Identify which cell holds the provided text, then report its (X, Y) central coordinate. 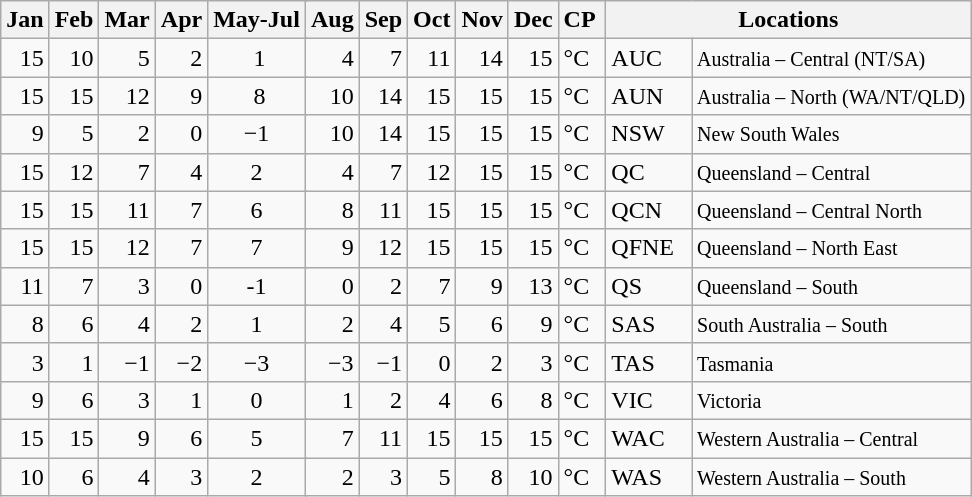
New South Wales (832, 134)
Oct (432, 20)
CP (582, 20)
WAC (649, 438)
QC (649, 172)
Jan (25, 20)
VIC (649, 400)
Dec (533, 20)
Victoria (832, 400)
QS (649, 286)
South Australia – South (832, 324)
Nov (482, 20)
Queensland – Central North (832, 210)
Western Australia – South (832, 477)
Queensland – South (832, 286)
AUC (649, 58)
SAS (649, 324)
QFNE (649, 248)
-1 (257, 286)
Queensland – North East (832, 248)
13 (533, 286)
NSW (649, 134)
WAS (649, 477)
Queensland – Central (832, 172)
QCN (649, 210)
Feb (74, 20)
−2 (181, 362)
AUN (649, 96)
Mar (127, 20)
Tasmania (832, 362)
Locations (788, 20)
Apr (181, 20)
Aug (332, 20)
Western Australia – Central (832, 438)
May-Jul (257, 20)
TAS (649, 362)
Sep (383, 20)
Australia – Central (NT/SA) (832, 58)
Australia – North (WA/NT/QLD) (832, 96)
